Capture the cell that displays the provided text and extract its [x, y] central coordinate. 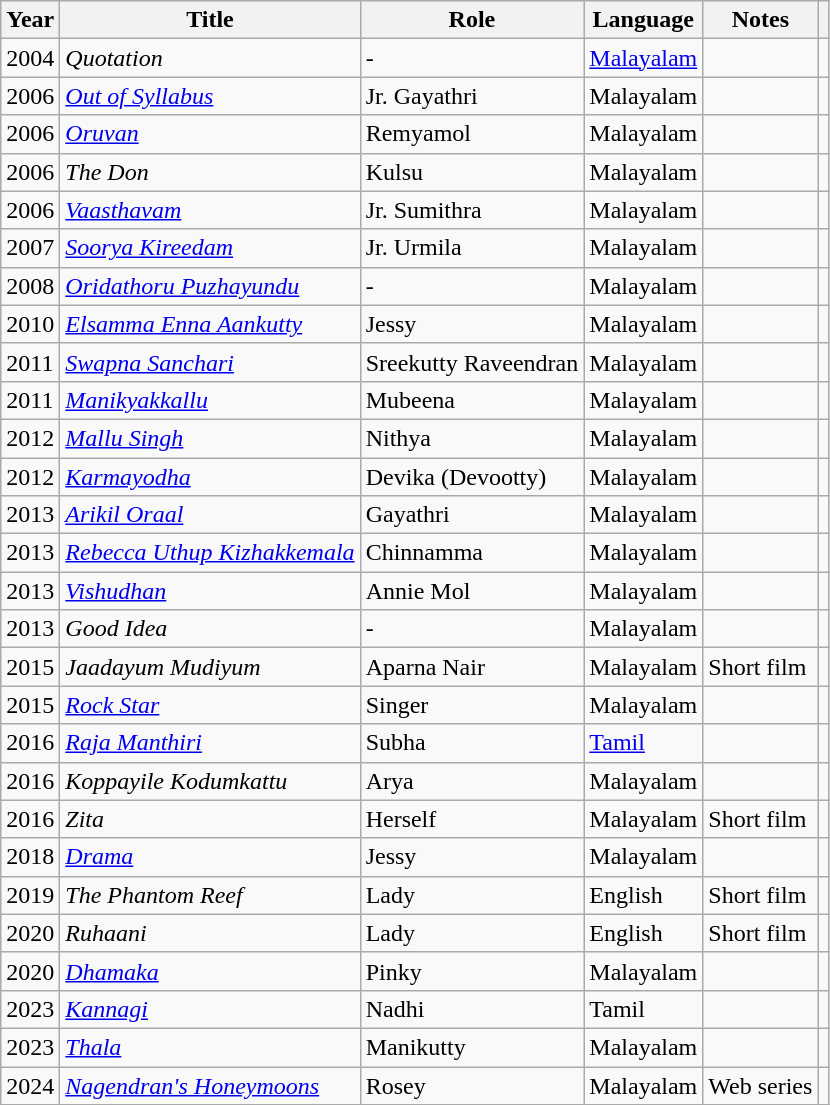
Pinky [472, 971]
Kulsu [472, 172]
Rebecca Uthup Kizhakkemala [210, 553]
Soorya Kireedam [210, 248]
The Phantom Reef [210, 895]
Manikutty [472, 1047]
Zita [210, 819]
Jaadayum Mudiyum [210, 667]
Oridathoru Puzhayundu [210, 286]
Aparna Nair [472, 667]
Vishudhan [210, 591]
Nadhi [472, 1009]
Vaasthavam [210, 210]
Oruvan [210, 134]
Rosey [472, 1085]
Out of Syllabus [210, 96]
Elsamma Enna Aankutty [210, 324]
Jr. Gayathri [472, 96]
Language [644, 20]
Good Idea [210, 629]
Quotation [210, 58]
Drama [210, 857]
Koppayile Kodumkattu [210, 781]
Notes [760, 20]
Singer [472, 705]
2004 [30, 58]
Chinnamma [472, 553]
Web series [760, 1085]
Raja Manthiri [210, 743]
Remyamol [472, 134]
Subha [472, 743]
2007 [30, 248]
Nithya [472, 438]
2010 [30, 324]
Mubeena [472, 400]
Nagendran's Honeymoons [210, 1085]
2008 [30, 286]
2024 [30, 1085]
Mallu Singh [210, 438]
2018 [30, 857]
2019 [30, 895]
Herself [472, 819]
The Don [210, 172]
Kannagi [210, 1009]
Jr. Sumithra [472, 210]
Dhamaka [210, 971]
Role [472, 20]
Karmayodha [210, 477]
Arikil Oraal [210, 515]
Devika (Devootty) [472, 477]
Jr. Urmila [472, 248]
Ruhaani [210, 933]
Sreekutty Raveendran [472, 362]
Manikyakkallu [210, 400]
Gayathri [472, 515]
Title [210, 20]
Annie Mol [472, 591]
Swapna Sanchari [210, 362]
Rock Star [210, 705]
Arya [472, 781]
Thala [210, 1047]
Year [30, 20]
